For the text-containing cell, return its midpoint in [x, y] coordinate format. 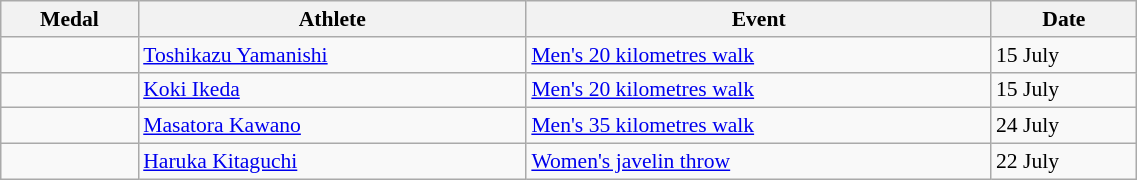
Masatora Kawano [332, 126]
22 July [1064, 162]
Athlete [332, 19]
Haruka Kitaguchi [332, 162]
Koki Ikeda [332, 90]
Toshikazu Yamanishi [332, 55]
Event [758, 19]
Men's 35 kilometres walk [758, 126]
Women's javelin throw [758, 162]
Medal [70, 19]
24 July [1064, 126]
Date [1064, 19]
